Locate the cell with the specified text and output its (X, Y) center coordinate. 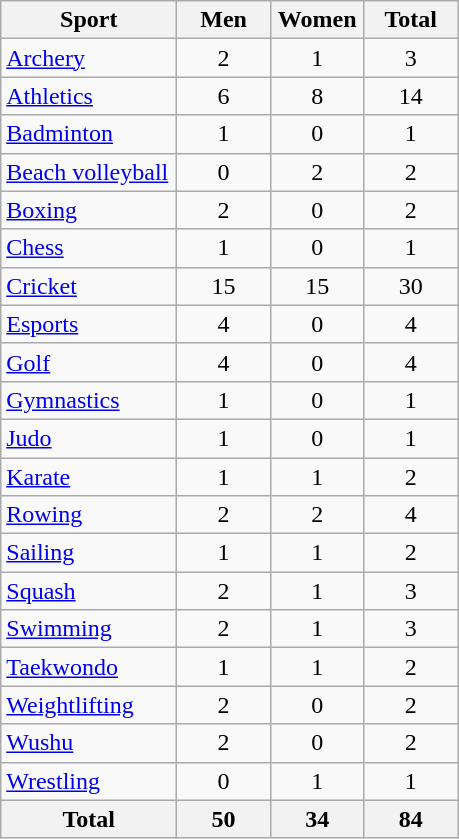
Beach volleyball (89, 172)
Weightlifting (89, 705)
8 (317, 96)
Men (224, 20)
Sailing (89, 553)
6 (224, 96)
84 (411, 819)
14 (411, 96)
Golf (89, 362)
30 (411, 286)
Taekwondo (89, 667)
Sport (89, 20)
Gymnastics (89, 400)
34 (317, 819)
Swimming (89, 629)
Badminton (89, 134)
Women (317, 20)
Karate (89, 477)
Squash (89, 591)
Athletics (89, 96)
Wushu (89, 743)
Archery (89, 58)
50 (224, 819)
Chess (89, 248)
Rowing (89, 515)
Judo (89, 438)
Esports (89, 324)
Boxing (89, 210)
Wrestling (89, 781)
Cricket (89, 286)
